Provide the [x, y] coordinate of the cell's center where the given text is located.  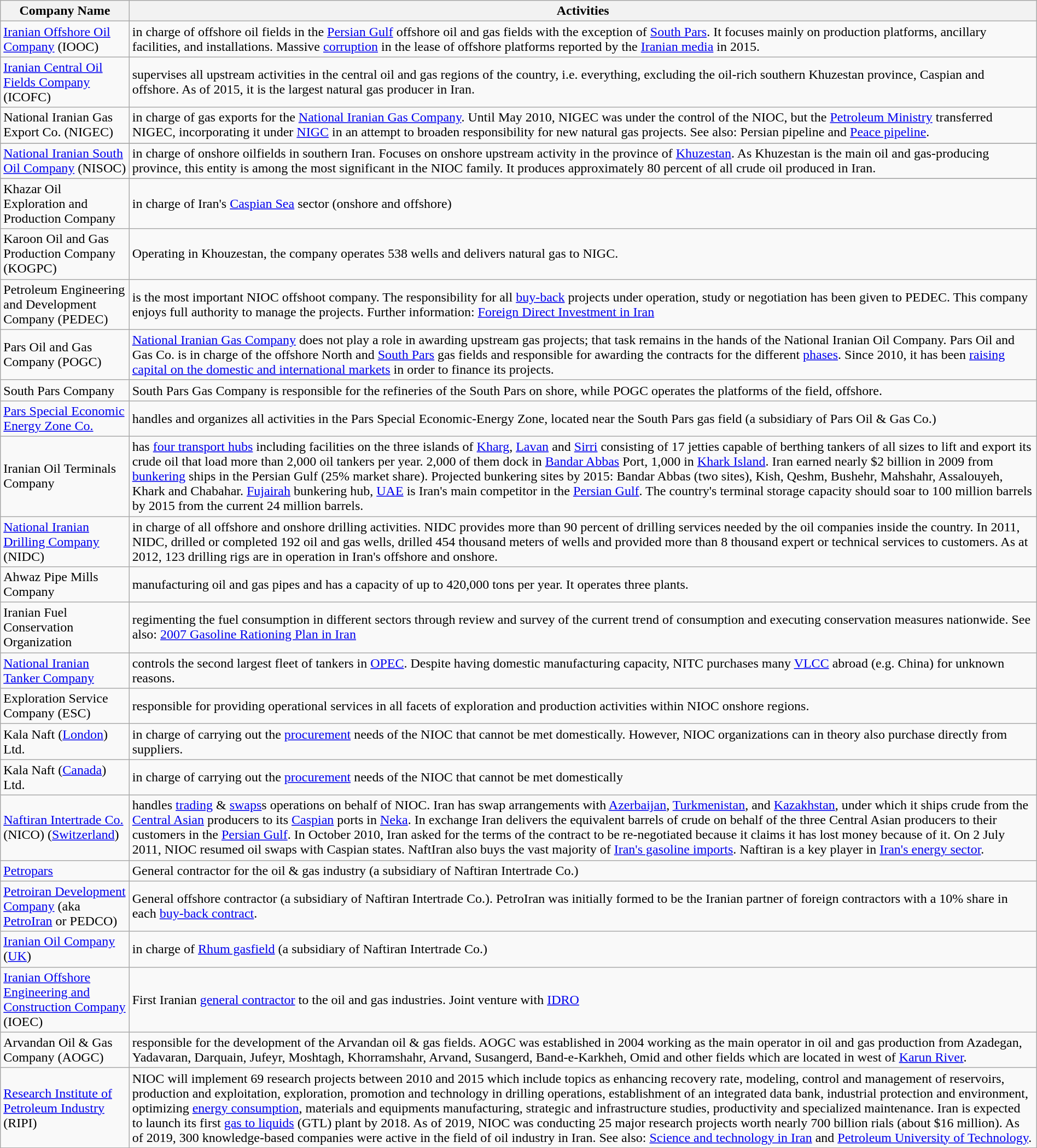
First Iranian general contractor to the oil and gas industries. Joint venture with IDRO [583, 999]
Naftiran Intertrade Co. (NICO) (Switzerland) [65, 827]
Pars Oil and Gas Company (POGC) [65, 355]
Khazar Oil Exploration and Production Company [65, 204]
National Iranian Tanker Company [65, 671]
Kala Naft (London) Ltd. [65, 742]
Iranian Oil Company (UK) [65, 949]
Ahwaz Pipe Mills Company [65, 584]
Iranian Offshore Oil Company (IOOC) [65, 39]
South Pars Company [65, 390]
Iranian Offshore Engineering and Construction Company (IOEC) [65, 999]
Operating in Khouzestan, the company operates 538 wells and delivers natural gas to NIGC. [583, 254]
Petroiran Development Company (aka PetroIran or PEDCO) [65, 906]
Company Name [65, 11]
Arvandan Oil & Gas Company (AOGC) [65, 1050]
Iranian Oil Terminals Company [65, 476]
Exploration Service Company (ESC) [65, 706]
Pars Special Economic Energy Zone Co. [65, 418]
General contractor for the oil & gas industry (a subsidiary of Naftiran Intertrade Co.) [583, 871]
National Iranian Gas Export Co. (NIGEC) [65, 125]
Petropars [65, 871]
Activities [583, 11]
Karoon Oil and Gas Production Company (KOGPC) [65, 254]
in charge of Iran's Caspian Sea sector (onshore and offshore) [583, 204]
National Iranian Drilling Company (NIDC) [65, 542]
in charge of carrying out the procurement needs of the NIOC that cannot be met domestically [583, 777]
South Pars Gas Company is responsible for the refineries of the South Pars on shore, while POGC operates the platforms of the field, offshore. [583, 390]
Iranian Central Oil Fields Company (ICOFC) [65, 82]
Research Institute of Petroleum Industry (RIPI) [65, 1108]
Kala Naft (Canada) Ltd. [65, 777]
responsible for providing operational services in all facets of exploration and production activities within NIOC onshore regions. [583, 706]
Iranian Fuel Conservation Organization [65, 628]
in charge of Rhum gasfield (a subsidiary of Naftiran Intertrade Co.) [583, 949]
Petroleum Engineering and Development Company (PEDEC) [65, 304]
National Iranian South Oil Company (NISOC) [65, 161]
manufacturing oil and gas pipes and has a capacity of up to 420,000 tons per year. It operates three plants. [583, 584]
